Search for the cell housing the specified text and yield its [x, y] center coordinate. 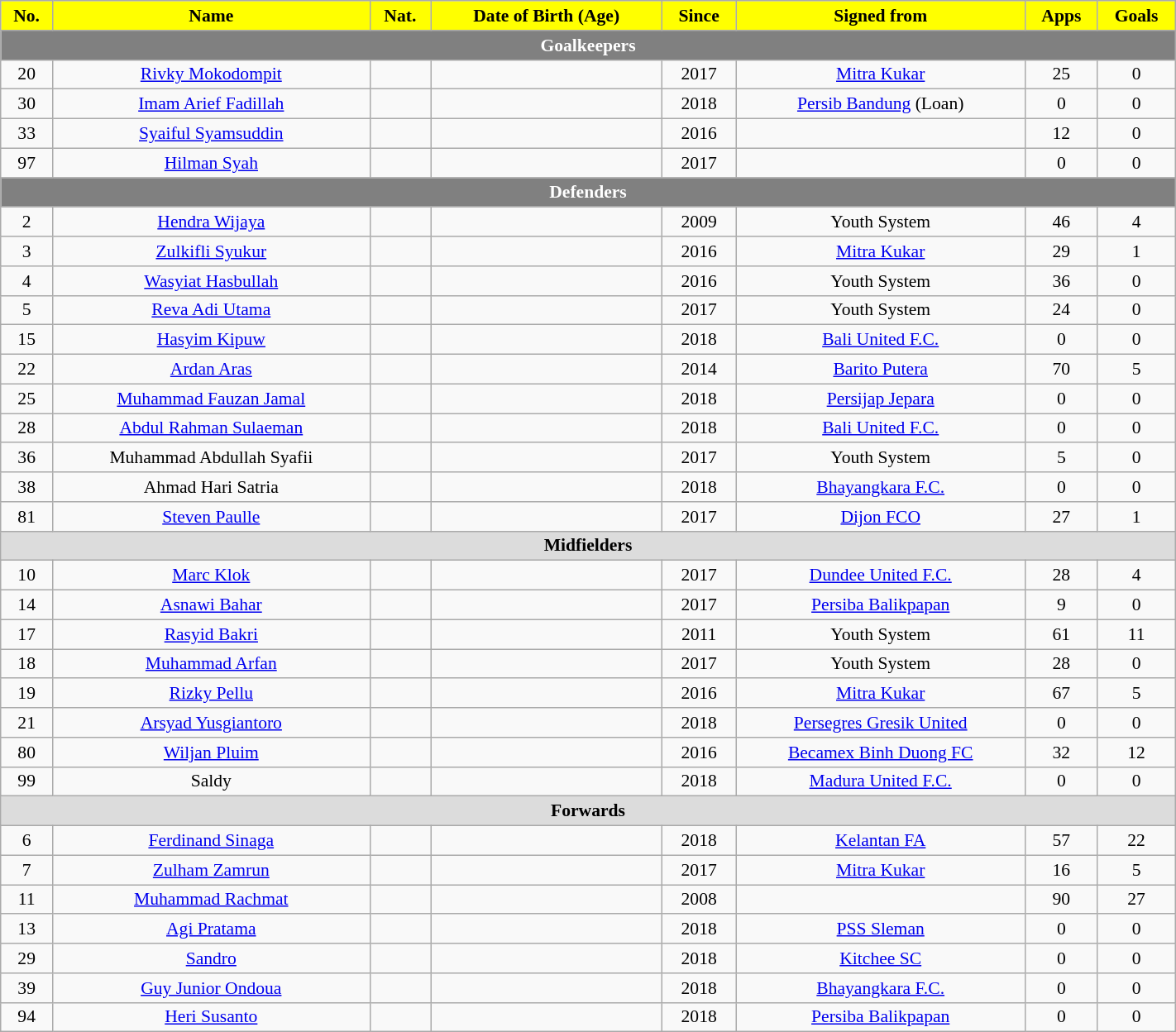
Ardan Aras [212, 370]
14 [26, 605]
24 [1062, 310]
3 [26, 251]
67 [1062, 694]
Muhammad Rachmat [212, 900]
97 [26, 163]
99 [26, 781]
2008 [700, 900]
20 [26, 74]
Asnawi Bahar [212, 605]
70 [1062, 370]
21 [26, 723]
7 [26, 870]
81 [26, 517]
Apps [1062, 16]
32 [1062, 752]
Dijon FCO [881, 517]
Arsyad Yusgiantoro [212, 723]
Wasyiat Hasbullah [212, 281]
2009 [700, 222]
10 [26, 576]
Signed from [881, 16]
Muhammad Fauzan Jamal [212, 399]
Dundee United F.C. [881, 576]
Syaiful Syamsuddin [212, 134]
39 [26, 988]
Rasyid Bakri [212, 634]
Hendra Wijaya [212, 222]
30 [26, 104]
Hasyim Kipuw [212, 340]
Reva Adi Utama [212, 310]
Rizky Pellu [212, 694]
Zulham Zamrun [212, 870]
Ahmad Hari Satria [212, 487]
Forwards [588, 811]
15 [26, 340]
Becamex Binh Duong FC [881, 752]
Heri Susanto [212, 1017]
13 [26, 929]
16 [1062, 870]
2011 [700, 634]
Date of Birth (Age) [547, 16]
80 [26, 752]
90 [1062, 900]
Hilman Syah [212, 163]
Persijap Jepara [881, 399]
Kelantan FA [881, 841]
Kitchee SC [881, 958]
94 [26, 1017]
PSS Sleman [881, 929]
Muhammad Arfan [212, 664]
61 [1062, 634]
Persegres Gresik United [881, 723]
Marc Klok [212, 576]
33 [26, 134]
2014 [700, 370]
38 [26, 487]
Midfielders [588, 546]
Guy Junior Ondoua [212, 988]
Goalkeepers [588, 45]
57 [1062, 841]
2 [26, 222]
19 [26, 694]
Zulkifli Syukur [212, 251]
6 [26, 841]
Steven Paulle [212, 517]
Sandro [212, 958]
Imam Arief Fadillah [212, 104]
Saldy [212, 781]
Defenders [588, 193]
Since [700, 16]
Wiljan Pluim [212, 752]
17 [26, 634]
No. [26, 16]
Name [212, 16]
Madura United F.C. [881, 781]
Abdul Rahman Sulaeman [212, 428]
Barito Putera [881, 370]
Goals [1136, 16]
18 [26, 664]
Ferdinand Sinaga [212, 841]
46 [1062, 222]
9 [1062, 605]
Persib Bandung (Loan) [881, 104]
Agi Pratama [212, 929]
Rivky Mokodompit [212, 74]
Muhammad Abdullah Syafii [212, 458]
Nat. [400, 16]
